Determine the (x, y) coordinate at the center of the cell enclosing the given text.  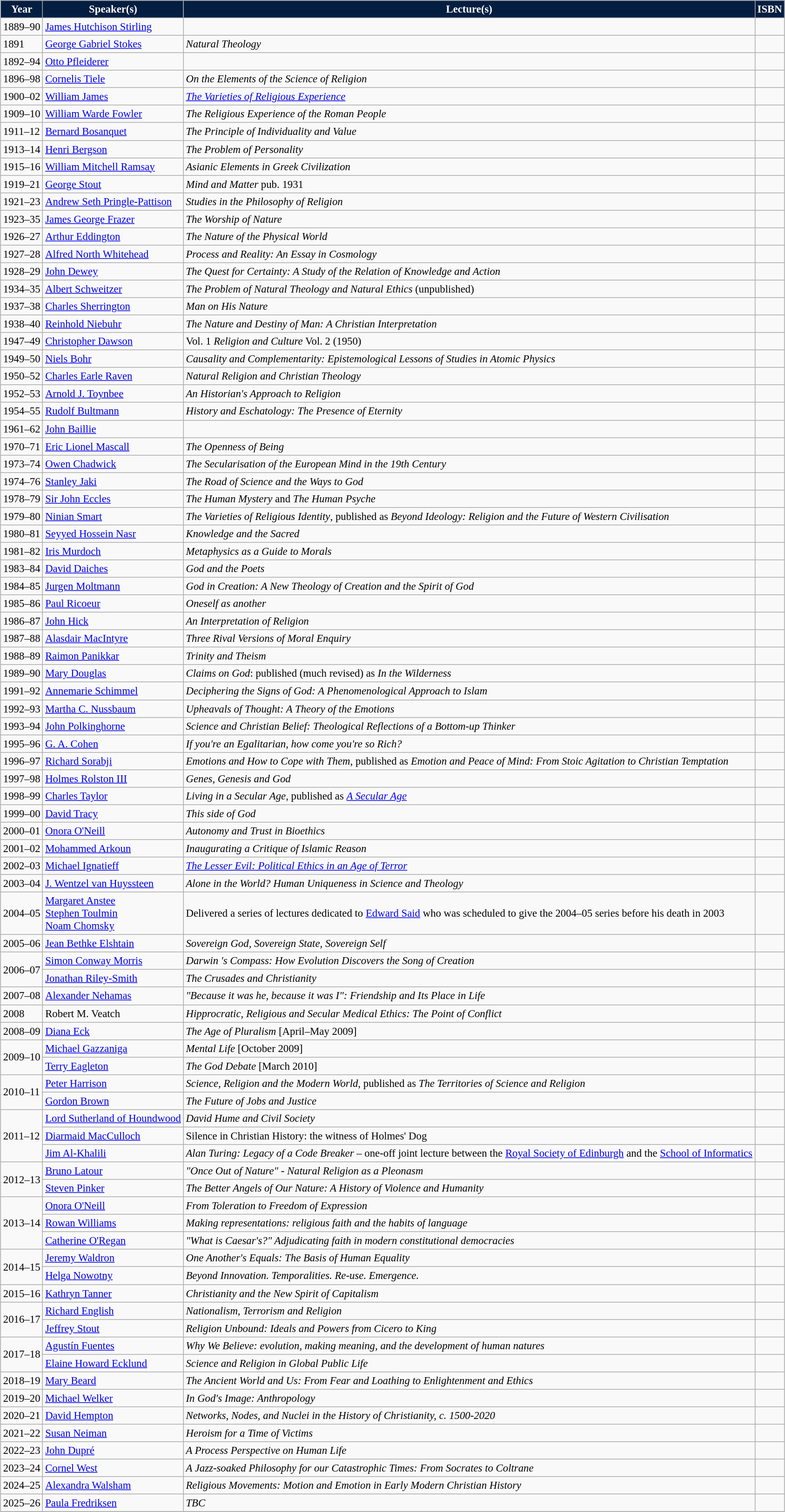
An Historian's Approach to Religion (469, 394)
Elaine Howard Ecklund (113, 1363)
Natural Theology (469, 44)
Science and Religion in Global Public Life (469, 1363)
Diana Eck (113, 1031)
Reinhold Niebuhr (113, 324)
1949–50 (22, 359)
George Stout (113, 184)
2014–15 (22, 1267)
In God's Image: Anthropology (469, 1398)
2011–12 (22, 1136)
Sir John Eccles (113, 499)
One Another's Equals: The Basis of Human Equality (469, 1258)
1999–00 (22, 813)
The Quest for Certainty: A Study of the Relation of Knowledge and Action (469, 272)
Heroism for a Time of Victims (469, 1433)
2001–02 (22, 848)
Richard Sorabji (113, 761)
1937–38 (22, 306)
Emotions and How to Cope with Them, published as Emotion and Peace of Mind: From Stoic Agitation to Christian Temptation (469, 761)
1891 (22, 44)
The Problem of Personality (469, 149)
"What is Caesar's?" Adjudicating faith in modern constitutional democracies (469, 1241)
Jurgen Moltmann (113, 586)
"Because it was he, because it was I": Friendship and Its Place in Life (469, 996)
Charles Earle Raven (113, 376)
2019–20 (22, 1398)
2021–22 (22, 1433)
Studies in the Philosophy of Religion (469, 201)
2025–26 (22, 1503)
1981–82 (22, 551)
The Worship of Nature (469, 219)
1952–53 (22, 394)
The Ancient World and Us: From Fear and Loathing to Enlightenment and Ethics (469, 1381)
1926–27 (22, 237)
Alan Turing: Legacy of a Code Breaker – one-off joint lecture between the Royal Society of Edinburgh and the School of Informatics (469, 1153)
Charles Sherrington (113, 306)
Mind and Matter pub. 1931 (469, 184)
2024–25 (22, 1485)
1985–86 (22, 604)
The Crusades and Christianity (469, 979)
The Nature of the Physical World (469, 237)
John Hick (113, 621)
The Future of Jobs and Justice (469, 1101)
2010–11 (22, 1092)
James George Frazer (113, 219)
Jeffrey Stout (113, 1328)
Alone in the World? Human Uniqueness in Science and Theology (469, 884)
Lord Sutherland of Houndwood (113, 1119)
Bernard Bosanquet (113, 132)
Mary Beard (113, 1381)
2009–10 (22, 1057)
God in Creation: A New Theology of Creation and the Spirit of God (469, 586)
Rowan Williams (113, 1223)
The God Debate [March 2010] (469, 1066)
David Daiches (113, 569)
Christopher Dawson (113, 341)
Why We Believe: evolution, making meaning, and the development of human natures (469, 1345)
Diarmaid MacCulloch (113, 1136)
William James (113, 97)
Henri Bergson (113, 149)
Upheavals of Thought: A Theory of the Emotions (469, 709)
On the Elements of the Science of Religion (469, 79)
Andrew Seth Pringle-Pattison (113, 201)
David Hume and Civil Society (469, 1119)
1970–71 (22, 446)
2020–21 (22, 1416)
1911–12 (22, 132)
TBC (469, 1503)
2012–13 (22, 1179)
1919–21 (22, 184)
1900–02 (22, 97)
Hipprocratic, Religious and Secular Medical Ethics: The Point of Conflict (469, 1013)
If you're an Egalitarian, how come you're so Rich? (469, 744)
1996–97 (22, 761)
1993–94 (22, 726)
History and Eschatology: The Presence of Eternity (469, 412)
2022–23 (22, 1451)
John Polkinghorne (113, 726)
Asianic Elements in Greek Civilization (469, 167)
1988–89 (22, 656)
2002–03 (22, 866)
The Secularisation of the European Mind in the 19th Century (469, 464)
Robert M. Veatch (113, 1013)
Causality and Complementarity: Epistemological Lessons of Studies in Atomic Physics (469, 359)
2008–09 (22, 1031)
1987–88 (22, 639)
The Religious Experience of the Roman People (469, 114)
1950–52 (22, 376)
Paul Ricoeur (113, 604)
2000–01 (22, 831)
Mary Douglas (113, 674)
Speaker(s) (113, 9)
2006–07 (22, 969)
Raimon Panikkar (113, 656)
Martha C. Nussbaum (113, 709)
The Varieties of Religious Experience (469, 97)
2018–19 (22, 1381)
This side of God (469, 813)
G. A. Cohen (113, 744)
The Better Angels of Our Nature: A History of Violence and Humanity (469, 1188)
Terry Eagleton (113, 1066)
ISBN (770, 9)
1896–98 (22, 79)
Man on His Nature (469, 306)
1923–35 (22, 219)
1954–55 (22, 412)
1913–14 (22, 149)
Jonathan Riley-Smith (113, 979)
An Interpretation of Religion (469, 621)
William Warde Fowler (113, 114)
1947–49 (22, 341)
Otto Pfleiderer (113, 62)
J. Wentzel van Huyssteen (113, 884)
Paula Fredriksen (113, 1503)
Metaphysics as a Guide to Morals (469, 551)
Delivered a series of lectures dedicated to Edward Said who was scheduled to give the 2004–05 series before his death in 2003 (469, 913)
2015–16 (22, 1293)
1973–74 (22, 464)
George Gabriel Stokes (113, 44)
1934–35 (22, 289)
1892–94 (22, 62)
1938–40 (22, 324)
A Jazz-soaked Philosophy for our Catastrophic Times: From Socrates to Coltrane (469, 1468)
1909–10 (22, 114)
The Road of Science and the Ways to God (469, 481)
Deciphering the Signs of God: A Phenomenological Approach to Islam (469, 691)
2003–04 (22, 884)
Kathryn Tanner (113, 1293)
Richard English (113, 1311)
Gordon Brown (113, 1101)
1986–87 (22, 621)
The Openness of Being (469, 446)
1978–79 (22, 499)
2016–17 (22, 1319)
Lecture(s) (469, 9)
Arthur Eddington (113, 237)
1980–81 (22, 534)
Process and Reality: An Essay in Cosmology (469, 254)
Rudolf Bultmann (113, 412)
The Problem of Natural Theology and Natural Ethics (unpublished) (469, 289)
David Hempton (113, 1416)
William Mitchell Ramsay (113, 167)
1921–23 (22, 201)
The Principle of Individuality and Value (469, 132)
1998–99 (22, 796)
1997–98 (22, 779)
Darwin 's Compass: How Evolution Discovers the Song of Creation (469, 961)
1915–16 (22, 167)
Michael Gazzaniga (113, 1048)
James Hutchison Stirling (113, 27)
Stanley Jaki (113, 481)
Seyyed Hossein Nasr (113, 534)
John Dupré (113, 1451)
Claims on God: published (much revised) as In the Wilderness (469, 674)
Religion Unbound: Ideals and Powers from Cicero to King (469, 1328)
A Process Perspective on Human Life (469, 1451)
Making representations: religious faith and the habits of language (469, 1223)
The Nature and Destiny of Man: A Christian Interpretation (469, 324)
"Once Out of Nature" - Natural Religion as a Pleonasm (469, 1171)
Sovereign God, Sovereign State, Sovereign Self (469, 944)
Annemarie Schimmel (113, 691)
Margaret AnsteeStephen ToulminNoam Chomsky (113, 913)
1984–85 (22, 586)
1927–28 (22, 254)
2007–08 (22, 996)
David Tracy (113, 813)
Mohammed Arkoun (113, 848)
Charles Taylor (113, 796)
1995–96 (22, 744)
The Age of Pluralism [April–May 2009] (469, 1031)
Niels Bohr (113, 359)
Susan Neiman (113, 1433)
Networks, Nodes, and Nuclei in the History of Christianity, c. 1500-2020 (469, 1416)
1979–80 (22, 516)
Alexander Nehamas (113, 996)
Oneself as another (469, 604)
Michael Welker (113, 1398)
John Dewey (113, 272)
2017–18 (22, 1354)
Beyond Innovation. Temporalities. Re-use. Emergence. (469, 1276)
The Varieties of Religious Identity, published as Beyond Ideology: Religion and the Future of Western Civilisation (469, 516)
From Toleration to Freedom of Expression (469, 1206)
Arnold J. Toynbee (113, 394)
1928–29 (22, 272)
Cornelis Tiele (113, 79)
Autonomy and Trust in Bioethics (469, 831)
Eric Lionel Mascall (113, 446)
Trinity and Theism (469, 656)
Jim Al-Khalili (113, 1153)
1889–90 (22, 27)
Steven Pinker (113, 1188)
Agustín Fuentes (113, 1345)
The Human Mystery and The Human Psyche (469, 499)
Cornel West (113, 1468)
Owen Chadwick (113, 464)
Simon Conway Morris (113, 961)
Ninian Smart (113, 516)
1992–93 (22, 709)
Bruno Latour (113, 1171)
Jeremy Waldron (113, 1258)
1983–84 (22, 569)
Alexandra Walsham (113, 1485)
2005–06 (22, 944)
Living in a Secular Age, published as A Secular Age (469, 796)
Genes, Genesis and God (469, 779)
1989–90 (22, 674)
The Lesser Evil: Political Ethics in an Age of Terror (469, 866)
God and the Poets (469, 569)
Jean Bethke Elshtain (113, 944)
Science and Christian Belief: Theological Reflections of a Bottom-up Thinker (469, 726)
1991–92 (22, 691)
John Baillie (113, 429)
Michael Ignatieff (113, 866)
Holmes Rolston III (113, 779)
Inaugurating a Critique of Islamic Reason (469, 848)
Nationalism, Terrorism and Religion (469, 1311)
Three Rival Versions of Moral Enquiry (469, 639)
Catherine O'Regan (113, 1241)
Helga Nowotny (113, 1276)
Religious Movements: Motion and Emotion in Early Modern Christian History (469, 1485)
1974–76 (22, 481)
Year (22, 9)
1961–62 (22, 429)
Iris Murdoch (113, 551)
2023–24 (22, 1468)
2008 (22, 1013)
2004–05 (22, 913)
Science, Religion and the Modern World, published as The Territories of Science and Religion (469, 1084)
Natural Religion and Christian Theology (469, 376)
Vol. 1 Religion and Culture Vol. 2 (1950) (469, 341)
Peter Harrison (113, 1084)
Albert Schweitzer (113, 289)
Alfred North Whitehead (113, 254)
Alasdair MacIntyre (113, 639)
Knowledge and the Sacred (469, 534)
Mental Life [October 2009] (469, 1048)
Silence in Christian History: the witness of Holmes' Dog (469, 1136)
Christianity and the New Spirit of Capitalism (469, 1293)
2013–14 (22, 1223)
